Find where the given text appears and provide that cell's center as [X, Y] coordinate. 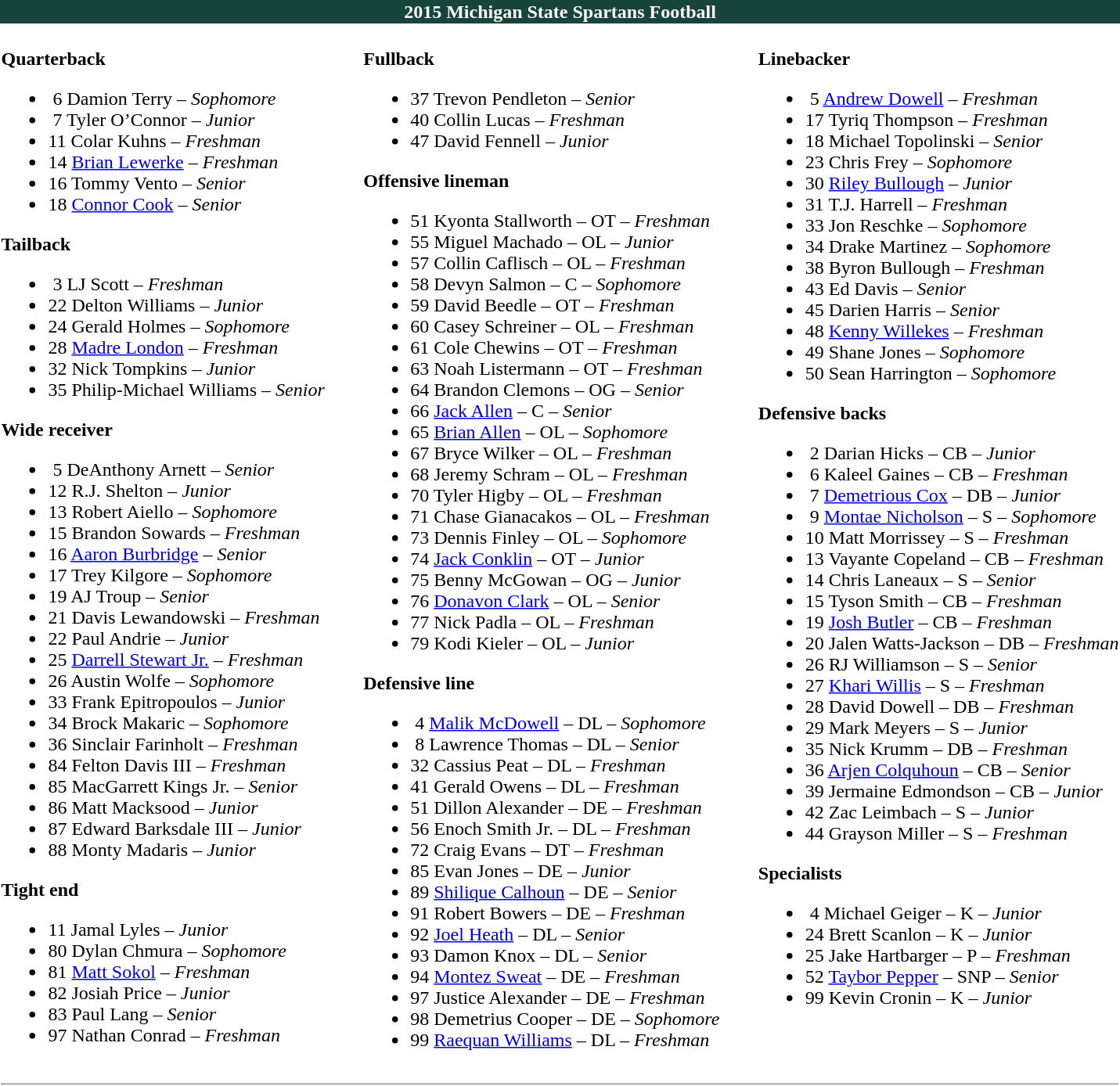
2015 Michigan State Spartans Football [560, 12]
